Output the [X, Y] coordinate of the center of the cell containing the given text.  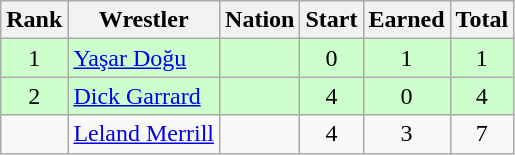
Yaşar Doğu [144, 58]
Earned [406, 20]
Total [482, 20]
7 [482, 134]
Wrestler [144, 20]
Dick Garrard [144, 96]
3 [406, 134]
Leland Merrill [144, 134]
Rank [34, 20]
Nation [260, 20]
Start [332, 20]
2 [34, 96]
